From the cell containing the given text, extract its center point as [X, Y] coordinate. 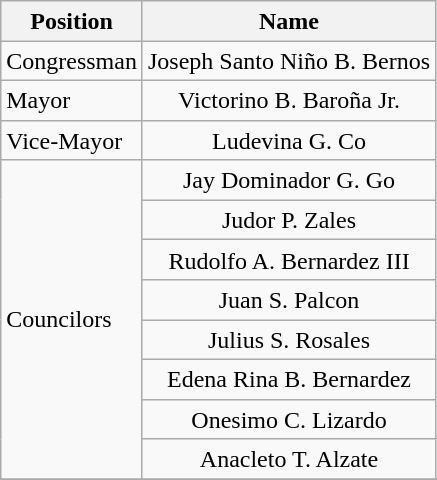
Rudolfo A. Bernardez III [288, 260]
Victorino B. Baroña Jr. [288, 100]
Position [72, 21]
Jay Dominador G. Go [288, 180]
Councilors [72, 320]
Name [288, 21]
Juan S. Palcon [288, 300]
Judor P. Zales [288, 220]
Joseph Santo Niño B. Bernos [288, 61]
Julius S. Rosales [288, 340]
Edena Rina B. Bernardez [288, 379]
Ludevina G. Co [288, 140]
Congressman [72, 61]
Mayor [72, 100]
Anacleto T. Alzate [288, 459]
Onesimo C. Lizardo [288, 419]
Vice-Mayor [72, 140]
